Detect which cell encompasses the target text, then output its (x, y) center coordinate. 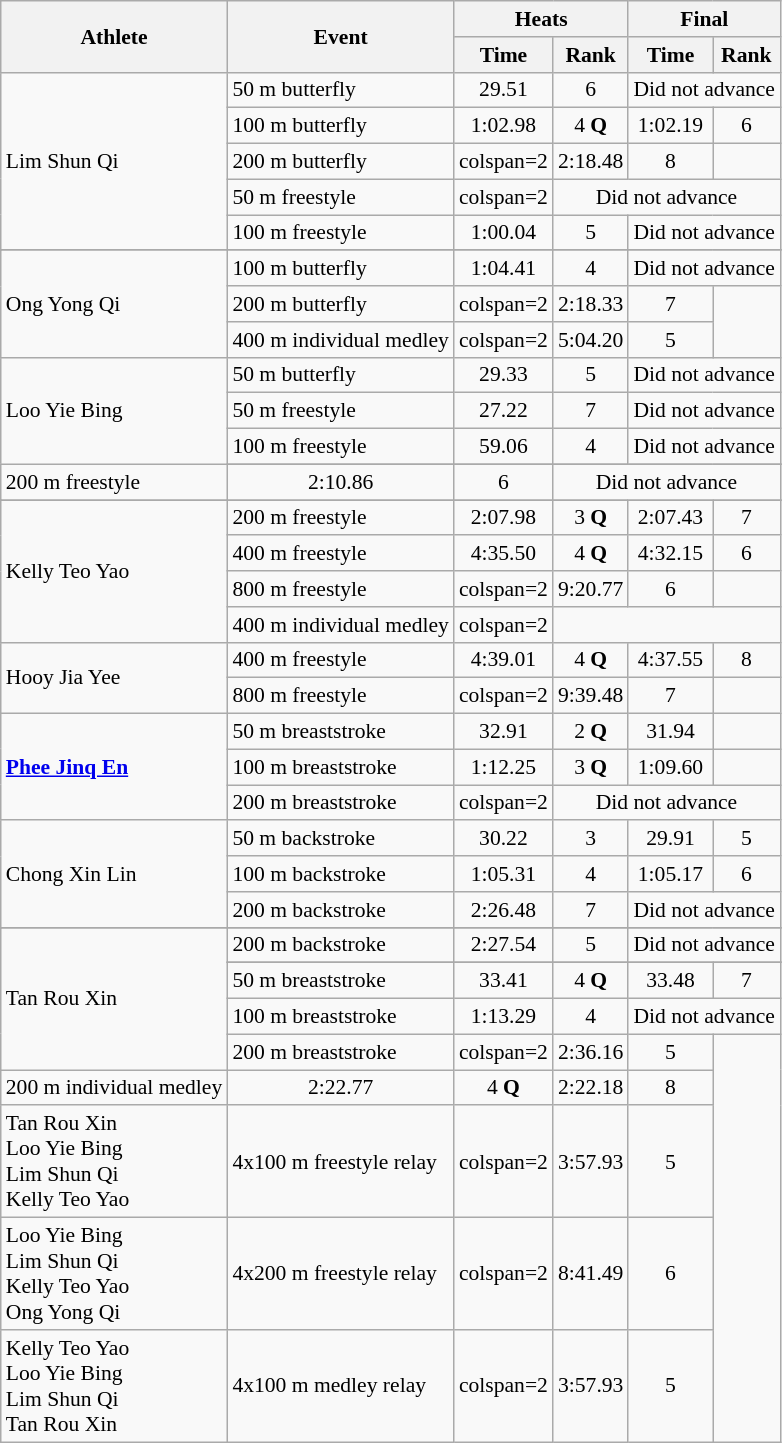
31.94 (670, 732)
33.41 (504, 981)
1:05.31 (504, 874)
9:39.48 (590, 696)
8:41.49 (590, 1274)
29.91 (670, 839)
Lim Shun Qi (114, 161)
9:20.77 (590, 589)
Final (704, 19)
1:02.19 (670, 126)
1:12.25 (504, 767)
1:00.04 (504, 233)
1:05.17 (670, 874)
2:22.77 (340, 1088)
33.48 (670, 981)
1:13.29 (504, 1017)
2:10.86 (340, 482)
2:27.54 (504, 945)
4:32.15 (670, 554)
3 (590, 839)
Tan Rou Xin (114, 998)
29.33 (504, 375)
30.22 (504, 839)
5:04.20 (590, 340)
Heats (542, 19)
Hooy Jia Yee (114, 678)
2:26.48 (504, 910)
1:04.41 (504, 269)
Loo Yie Bing (114, 410)
4:35.50 (504, 554)
Kelly Teo Yao (114, 571)
4:37.55 (670, 660)
2:18.48 (590, 162)
2:22.18 (590, 1088)
2:18.33 (590, 304)
Kelly Teo YaoLoo Yie BingLim Shun QiTan Rou Xin (114, 1386)
Loo Yie BingLim Shun QiKelly Teo YaoOng Yong Qi (114, 1274)
2:07.98 (504, 518)
32.91 (504, 732)
2 Q (590, 732)
4x100 m medley relay (340, 1386)
2:36.16 (590, 1052)
4:39.01 (504, 660)
Athlete (114, 36)
Phee Jinq En (114, 768)
Event (340, 36)
59.06 (504, 447)
50 m backstroke (340, 839)
1:02.98 (504, 126)
Chong Xin Lin (114, 874)
Ong Yong Qi (114, 304)
4x100 m freestyle relay (340, 1162)
29.51 (504, 90)
Tan Rou XinLoo Yie BingLim Shun QiKelly Teo Yao (114, 1162)
2:07.43 (670, 518)
200 m individual medley (114, 1088)
4x200 m freestyle relay (340, 1274)
27.22 (504, 411)
100 m backstroke (340, 874)
1:09.60 (670, 767)
